Locate the cell with the specified text and output its [X, Y] center coordinate. 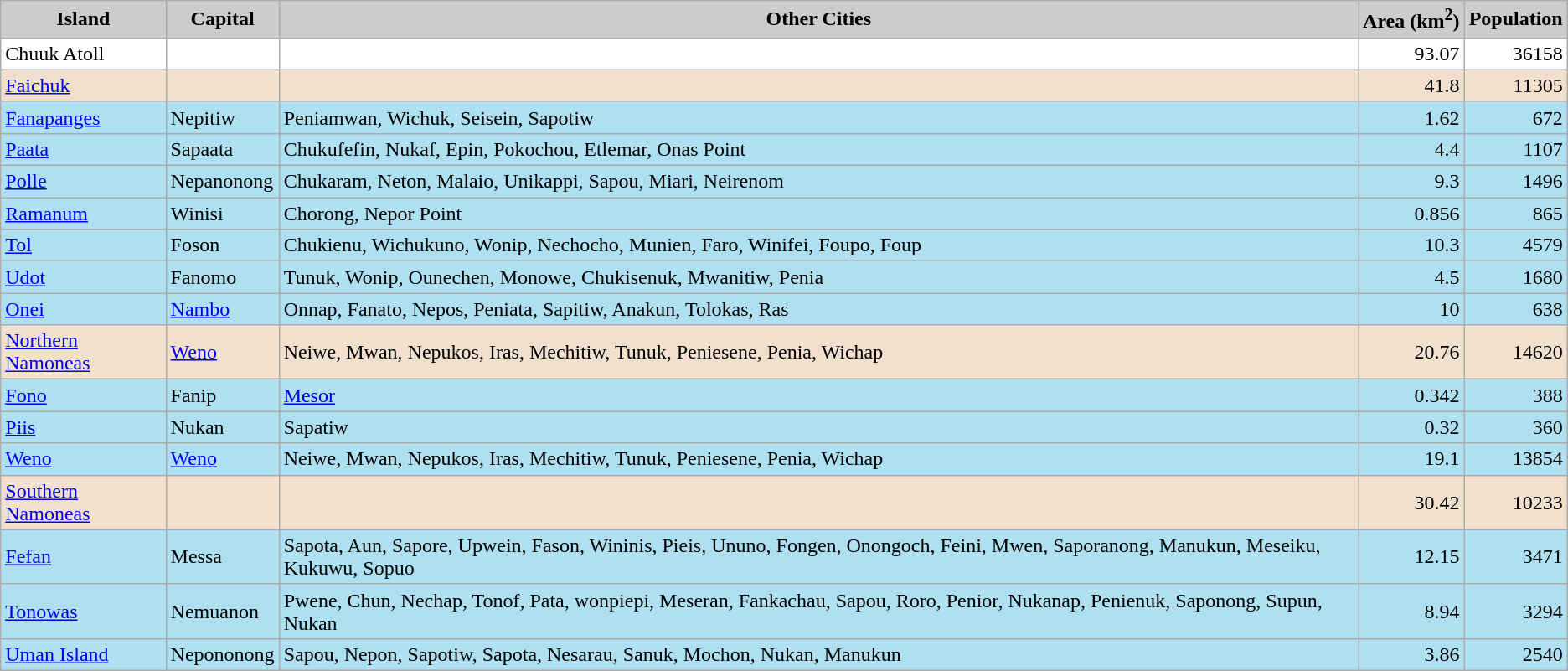
4.4 [1412, 149]
2540 [1516, 654]
0.342 [1412, 395]
36158 [1516, 54]
Nambo [223, 309]
9.3 [1412, 182]
13854 [1516, 459]
14620 [1516, 352]
Nukan [223, 427]
3471 [1516, 556]
Fono [84, 395]
1.62 [1412, 117]
Onnap, Fanato, Nepos, Peniata, Sapitiw, Anakun, Tolokas, Ras [818, 309]
1680 [1516, 277]
Area (km2) [1412, 20]
Fefan [84, 556]
Faichuk [84, 85]
Pwene, Chun, Nechap, Tonof, Pata, wonpiepi, Meseran, Fankachau, Sapou, Roro, Penior, Nukanap, Penienuk, Saponong, Supun, Nukan [818, 612]
Foson [223, 245]
Chorong, Nepor Point [818, 214]
Ramanum [84, 214]
Population [1516, 20]
Chukaram, Neton, Malaio, Unikappi, Sapou, Miari, Neirenom [818, 182]
Fanip [223, 395]
Other Cities [818, 20]
Uman Island [84, 654]
Tonowas [84, 612]
388 [1516, 395]
Nepanonong [223, 182]
672 [1516, 117]
Southern Namoneas [84, 503]
93.07 [1412, 54]
11305 [1516, 85]
20.76 [1412, 352]
Northern Namoneas [84, 352]
865 [1516, 214]
Sapatiw [818, 427]
0.856 [1412, 214]
Mesor [818, 395]
0.32 [1412, 427]
12.15 [1412, 556]
Sapou, Nepon, Sapotiw, Sapota, Nesarau, Sanuk, Mochon, Nukan, Manukun [818, 654]
1496 [1516, 182]
10 [1412, 309]
Messa [223, 556]
10.3 [1412, 245]
3294 [1516, 612]
Nemuanon [223, 612]
10233 [1516, 503]
Nepononong [223, 654]
19.1 [1412, 459]
8.94 [1412, 612]
360 [1516, 427]
Udot [84, 277]
Fanomo [223, 277]
638 [1516, 309]
Nepitiw [223, 117]
Chukufefin, Nukaf, Epin, Pokochou, Etlemar, Onas Point [818, 149]
Island [84, 20]
3.86 [1412, 654]
Piis [84, 427]
4.5 [1412, 277]
Tunuk, Wonip, Ounechen, Monowe, Chukisenuk, Mwanitiw, Penia [818, 277]
Winisi [223, 214]
Fanapanges [84, 117]
Peniamwan, Wichuk, Seisein, Sapotiw [818, 117]
1107 [1516, 149]
Capital [223, 20]
Sapota, Aun, Sapore, Upwein, Fason, Wininis, Pieis, Ununo, Fongen, Onongoch, Feini, Mwen, Saporanong, Manukun, Meseiku, Kukuwu, Sopuo [818, 556]
Chuuk Atoll [84, 54]
4579 [1516, 245]
Onei [84, 309]
30.42 [1412, 503]
Chukienu, Wichukuno, Wonip, Nechocho, Munien, Faro, Winifei, Foupo, Foup [818, 245]
Sapaata [223, 149]
Tol [84, 245]
Paata [84, 149]
41.8 [1412, 85]
Polle [84, 182]
